Scan for the cell matching the given text and deliver its (x, y) coordinate at center. 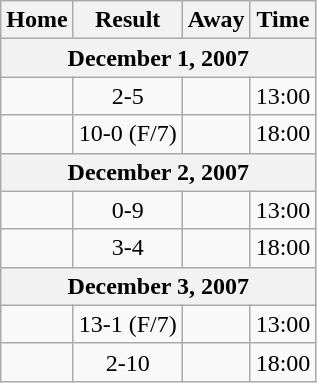
2-10 (128, 362)
13-1 (F/7) (128, 324)
Home (37, 20)
December 3, 2007 (158, 286)
0-9 (128, 210)
2-5 (128, 96)
December 1, 2007 (158, 58)
3-4 (128, 248)
10-0 (F/7) (128, 134)
Result (128, 20)
December 2, 2007 (158, 172)
Away (216, 20)
Time (283, 20)
